Find where the given text appears and provide that cell's center as (X, Y) coordinate. 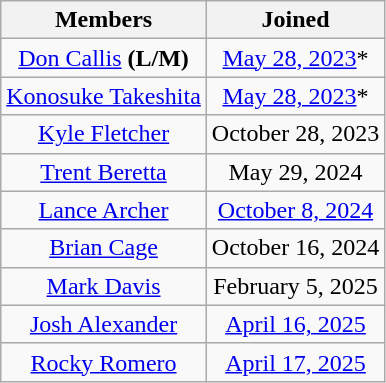
October 28, 2023 (295, 134)
Brian Cage (104, 248)
Joined (295, 20)
Josh Alexander (104, 324)
Kyle Fletcher (104, 134)
Mark Davis (104, 286)
April 16, 2025 (295, 324)
Trent Beretta (104, 172)
Lance Archer (104, 210)
May 29, 2024 (295, 172)
October 8, 2024 (295, 210)
Members (104, 20)
Rocky Romero (104, 362)
February 5, 2025 (295, 286)
Konosuke Takeshita (104, 96)
April 17, 2025 (295, 362)
October 16, 2024 (295, 248)
Don Callis (L/M) (104, 58)
